Return the (X, Y) coordinate for the center point of the cell that contains the specified text.  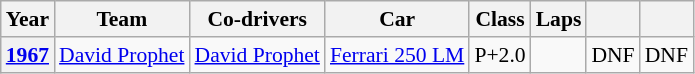
Year (28, 19)
Class (500, 19)
Co-drivers (256, 19)
Ferrari 250 LM (397, 55)
Laps (559, 19)
P+2.0 (500, 55)
Team (122, 19)
1967 (28, 55)
Car (397, 19)
